From the cell containing the given text, extract its center point as [x, y] coordinate. 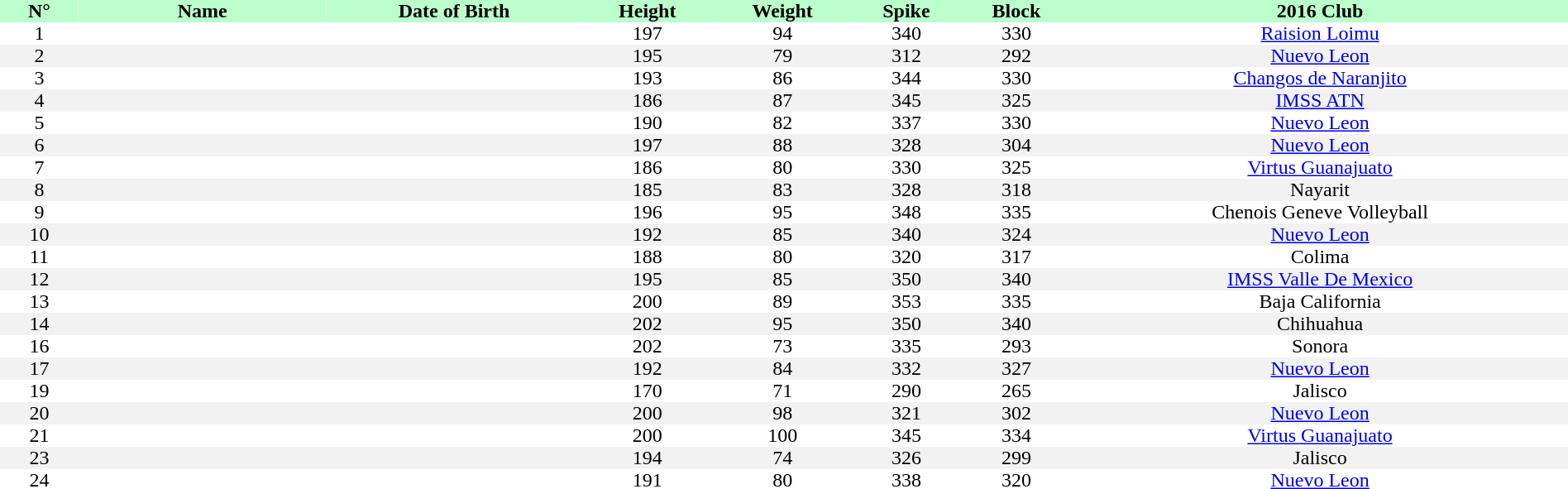
332 [906, 369]
Raision Loimu [1320, 33]
4 [40, 101]
86 [782, 78]
312 [906, 56]
19 [40, 391]
188 [647, 256]
320 [906, 256]
265 [1016, 391]
2016 Club [1320, 12]
IMSS ATN [1320, 101]
87 [782, 101]
89 [782, 301]
321 [906, 414]
Baja California [1320, 301]
Nayarit [1320, 190]
318 [1016, 190]
299 [1016, 458]
83 [782, 190]
9 [40, 212]
74 [782, 458]
190 [647, 122]
185 [647, 190]
71 [782, 391]
337 [906, 122]
5 [40, 122]
196 [647, 212]
327 [1016, 369]
84 [782, 369]
324 [1016, 235]
N° [40, 12]
2 [40, 56]
16 [40, 346]
Name [203, 12]
Block [1016, 12]
170 [647, 391]
348 [906, 212]
82 [782, 122]
Chenois Geneve Volleyball [1320, 212]
193 [647, 78]
Colima [1320, 256]
7 [40, 167]
317 [1016, 256]
12 [40, 280]
Sonora [1320, 346]
Height [647, 12]
88 [782, 146]
8 [40, 190]
Spike [906, 12]
353 [906, 301]
1 [40, 33]
293 [1016, 346]
302 [1016, 414]
Chihuahua [1320, 324]
17 [40, 369]
23 [40, 458]
79 [782, 56]
73 [782, 346]
6 [40, 146]
11 [40, 256]
Date of Birth [455, 12]
13 [40, 301]
290 [906, 391]
326 [906, 458]
20 [40, 414]
Changos de Naranjito [1320, 78]
344 [906, 78]
3 [40, 78]
94 [782, 33]
IMSS Valle De Mexico [1320, 280]
334 [1016, 435]
14 [40, 324]
292 [1016, 56]
304 [1016, 146]
Weight [782, 12]
100 [782, 435]
98 [782, 414]
10 [40, 235]
194 [647, 458]
21 [40, 435]
